Pinpoint the cell where the given text exists, returning its (x, y) midpoint coordinate. 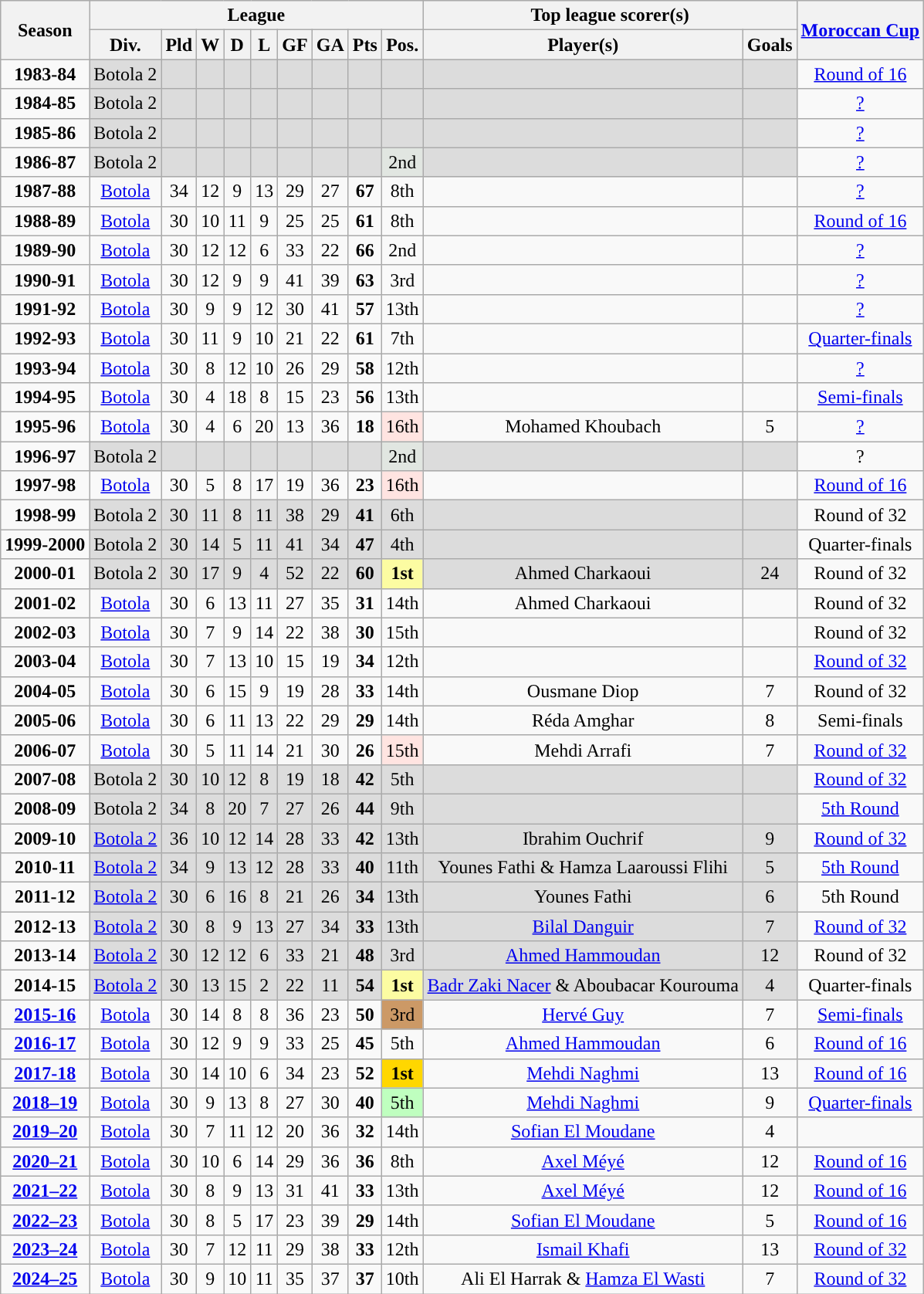
GF (295, 45)
2020–21 (45, 1161)
Pos. (402, 45)
47 (364, 544)
1989-90 (45, 250)
Ibrahim Ouchrif (583, 838)
10th (402, 1279)
1985-86 (45, 133)
1987-88 (45, 191)
2024–25 (45, 1279)
2016-17 (45, 1044)
16 (238, 897)
2015-16 (45, 1015)
1988-89 (45, 221)
Mohamed Khoubach (583, 427)
2001-02 (45, 603)
Bilal Danguir (583, 926)
56 (364, 398)
4th (402, 544)
League (256, 15)
1998-99 (45, 515)
2013-14 (45, 956)
44 (364, 808)
Younes Fathi (583, 897)
Moroccan Cup (860, 30)
1995-96 (45, 427)
60 (364, 574)
Pld (179, 45)
24 (770, 574)
L (264, 45)
67 (364, 191)
2014-15 (45, 985)
2022–23 (45, 1220)
2019–20 (45, 1132)
D (238, 45)
66 (364, 250)
W (210, 45)
Pts (364, 45)
2012-13 (45, 926)
Réda Amghar (583, 720)
Top league scorer(s) (610, 15)
Ousmane Diop (583, 691)
58 (364, 368)
1997-98 (45, 486)
2000-01 (45, 574)
2 (264, 985)
2009-10 (45, 838)
Ismail Khafi (583, 1249)
1993-94 (45, 368)
7th (402, 338)
2002-03 (45, 632)
54 (364, 985)
50 (364, 1015)
48 (364, 956)
2021–22 (45, 1191)
45 (364, 1044)
63 (364, 279)
2007-08 (45, 779)
Season (45, 30)
2008-09 (45, 808)
1992-93 (45, 338)
2003-04 (45, 662)
11th (402, 868)
Younes Fathi & Hamza Laaroussi Flihi (583, 868)
1999-2000 (45, 544)
1990-91 (45, 279)
Player(s) (583, 45)
Mehdi Arrafi (583, 750)
2017-18 (45, 1073)
2006-07 (45, 750)
57 (364, 309)
1984-85 (45, 103)
1994-95 (45, 398)
1983-84 (45, 74)
6th (402, 515)
32 (364, 1132)
Goals (770, 45)
2004-05 (45, 691)
2018–19 (45, 1103)
9th (402, 808)
Ali El Harrak & Hamza El Wasti (583, 1279)
1991-92 (45, 309)
Hervé Guy (583, 1015)
Badr Zaki Nacer & Aboubacar Kourouma (583, 985)
1996-97 (45, 456)
Div. (125, 45)
2010-11 (45, 868)
2011-12 (45, 897)
2005-06 (45, 720)
2023–24 (45, 1249)
GA (330, 45)
1986-87 (45, 162)
